Extract the [x, y] coordinate from the center of the cell holding the provided text.  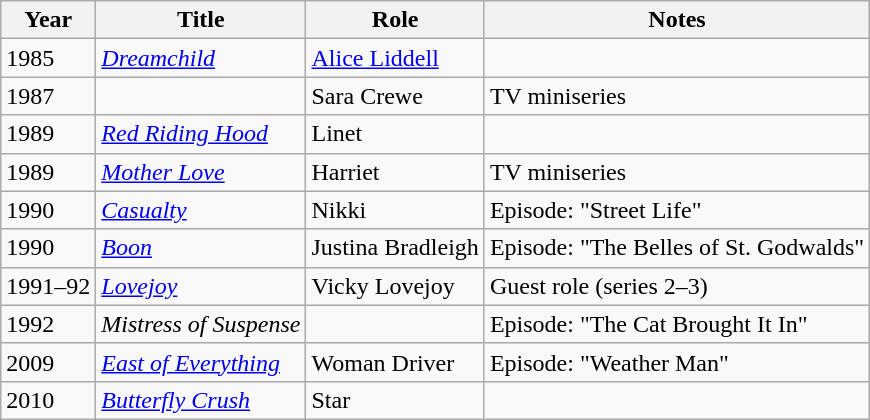
Dreamchild [201, 58]
Notes [676, 20]
2010 [48, 400]
Red Riding Hood [201, 134]
1985 [48, 58]
Alice Liddell [395, 58]
Mother Love [201, 172]
Vicky Lovejoy [395, 286]
Star [395, 400]
1987 [48, 96]
Woman Driver [395, 362]
2009 [48, 362]
Year [48, 20]
Lovejoy [201, 286]
Mistress of Suspense [201, 324]
Nikki [395, 210]
East of Everything [201, 362]
1991–92 [48, 286]
Episode: "Weather Man" [676, 362]
Episode: "The Cat Brought It In" [676, 324]
Linet [395, 134]
Justina Bradleigh [395, 248]
Butterfly Crush [201, 400]
Episode: "Street Life" [676, 210]
Boon [201, 248]
Harriet [395, 172]
Episode: "The Belles of St. Godwalds" [676, 248]
Sara Crewe [395, 96]
Role [395, 20]
Guest role (series 2–3) [676, 286]
1992 [48, 324]
Title [201, 20]
Casualty [201, 210]
